Return [x, y] of the center of cell containing provided text 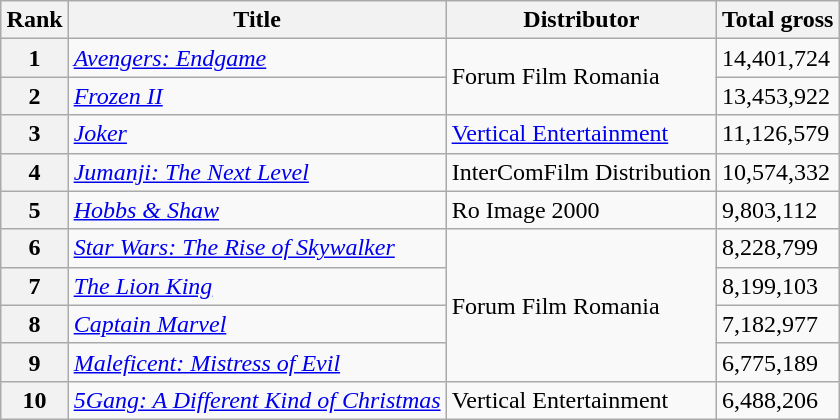
Rank [34, 20]
5Gang: A Different Kind of Christmas [257, 400]
2 [34, 96]
Frozen II [257, 96]
Joker [257, 134]
4 [34, 172]
Avengers: Endgame [257, 58]
8 [34, 324]
3 [34, 134]
The Lion King [257, 286]
8,228,799 [778, 248]
9,803,112 [778, 210]
11,126,579 [778, 134]
7 [34, 286]
Total gross [778, 20]
9 [34, 362]
1 [34, 58]
Jumanji: The Next Level [257, 172]
Hobbs & Shaw [257, 210]
6,775,189 [778, 362]
13,453,922 [778, 96]
Captain Marvel [257, 324]
Title [257, 20]
Star Wars: The Rise of Skywalker [257, 248]
10 [34, 400]
7,182,977 [778, 324]
6,488,206 [778, 400]
6 [34, 248]
10,574,332 [778, 172]
5 [34, 210]
InterComFilm Distribution [581, 172]
8,199,103 [778, 286]
14,401,724 [778, 58]
Distributor [581, 20]
Ro Image 2000 [581, 210]
Maleficent: Mistress of Evil [257, 362]
